Return the (X, Y) coordinate for the center point of the cell that contains the specified text.  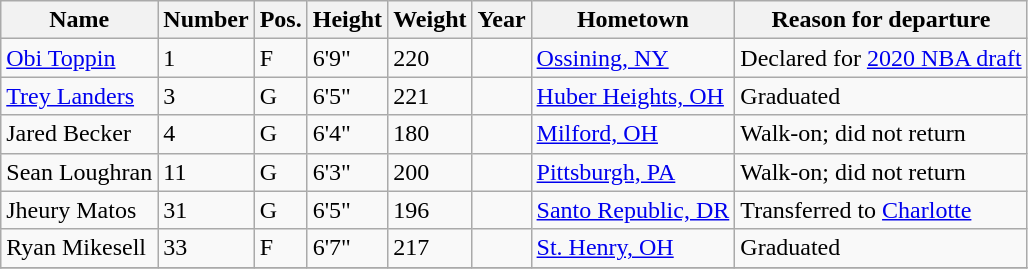
Ossining, NY (633, 58)
11 (206, 172)
Transferred to Charlotte (881, 210)
33 (206, 248)
200 (430, 172)
220 (430, 58)
Year (502, 20)
180 (430, 134)
4 (206, 134)
31 (206, 210)
Reason for departure (881, 20)
6'7" (347, 248)
217 (430, 248)
Pittsburgh, PA (633, 172)
Huber Heights, OH (633, 96)
1 (206, 58)
Santo Republic, DR (633, 210)
Pos. (280, 20)
Declared for 2020 NBA draft (881, 58)
St. Henry, OH (633, 248)
Obi Toppin (80, 58)
Weight (430, 20)
Jheury Matos (80, 210)
6'3" (347, 172)
Ryan Mikesell (80, 248)
Sean Loughran (80, 172)
Hometown (633, 20)
Milford, OH (633, 134)
Jared Becker (80, 134)
221 (430, 96)
6'4" (347, 134)
Number (206, 20)
3 (206, 96)
196 (430, 210)
Height (347, 20)
6'9" (347, 58)
Trey Landers (80, 96)
Name (80, 20)
